Scan for the cell matching the given text and deliver its [x, y] coordinate at center. 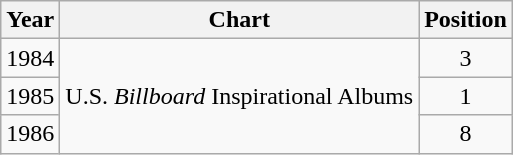
1985 [30, 96]
1984 [30, 58]
Position [466, 20]
1 [466, 96]
Chart [240, 20]
3 [466, 58]
8 [466, 134]
1986 [30, 134]
U.S. Billboard Inspirational Albums [240, 96]
Year [30, 20]
